Locate the cell with the specified text and output its [X, Y] center coordinate. 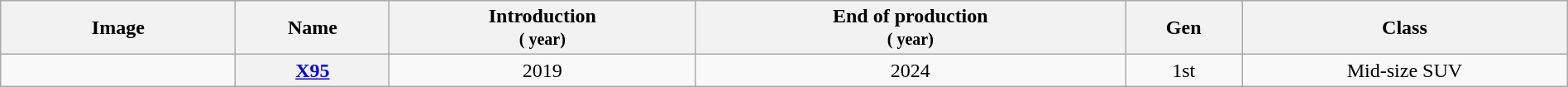
Name [313, 28]
Image [118, 28]
Class [1405, 28]
2024 [911, 70]
Gen [1184, 28]
Mid-size SUV [1405, 70]
1st [1184, 70]
Introduction( year) [543, 28]
2019 [543, 70]
X95 [313, 70]
End of production( year) [911, 28]
